For the text-containing cell, return its midpoint in (X, Y) coordinate format. 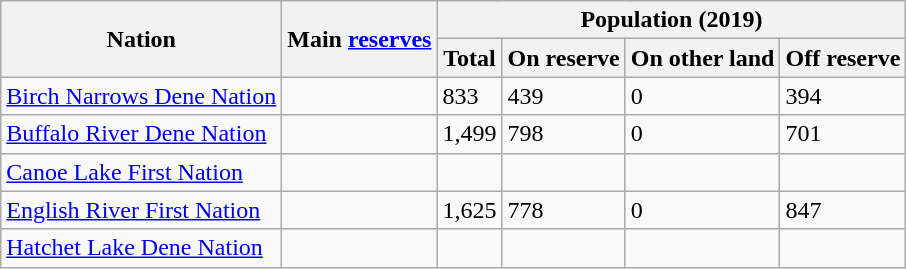
778 (564, 210)
Birch Narrows Dene Nation (142, 96)
Nation (142, 39)
On reserve (564, 58)
Hatchet Lake Dene Nation (142, 248)
847 (843, 210)
Canoe Lake First Nation (142, 172)
Main reserves (360, 39)
798 (564, 134)
Buffalo River Dene Nation (142, 134)
Off reserve (843, 58)
On other land (702, 58)
439 (564, 96)
Population (2019) (672, 20)
English River First Nation (142, 210)
701 (843, 134)
1,625 (470, 210)
833 (470, 96)
Total (470, 58)
1,499 (470, 134)
394 (843, 96)
